From the cell containing the given text, extract its center point as (X, Y) coordinate. 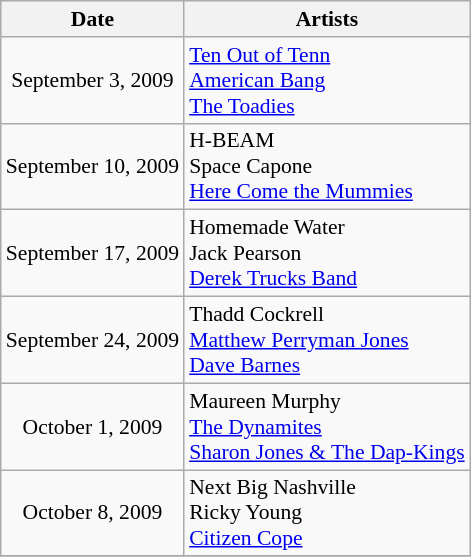
October 1, 2009 (92, 426)
Maureen MurphyThe DynamitesSharon Jones & The Dap-Kings (327, 426)
H-BEAMSpace CaponeHere Come the Mummies (327, 166)
September 3, 2009 (92, 80)
Date (92, 19)
Thadd CockrellMatthew Perryman JonesDave Barnes (327, 340)
Next Big NashvilleRicky YoungCitizen Cope (327, 514)
Ten Out of TennAmerican BangThe Toadies (327, 80)
September 24, 2009 (92, 340)
Homemade WaterJack PearsonDerek Trucks Band (327, 254)
September 17, 2009 (92, 254)
September 10, 2009 (92, 166)
October 8, 2009 (92, 514)
Artists (327, 19)
